Provide the [X, Y] coordinate of the cell's center where the given text is located.  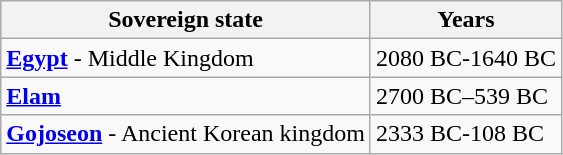
2333 BC-108 BC [466, 134]
Sovereign state [186, 20]
2700 BC–539 BC [466, 96]
Gojoseon - Ancient Korean kingdom [186, 134]
Years [466, 20]
2080 BC-1640 BC [466, 58]
Elam [186, 96]
Egypt - Middle Kingdom [186, 58]
